Output the (x, y) coordinate of the center of the cell containing the given text.  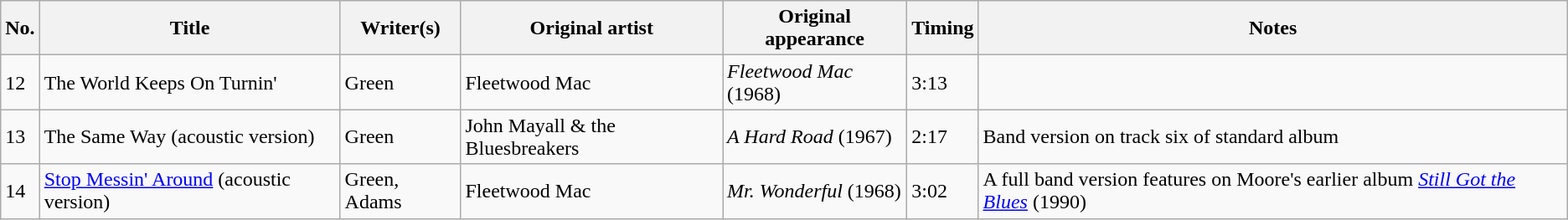
2:17 (943, 137)
Stop Messin' Around (acoustic version) (189, 191)
John Mayall & the Bluesbreakers (591, 137)
The Same Way (acoustic version) (189, 137)
A Hard Road (1967) (815, 137)
14 (20, 191)
No. (20, 28)
3:13 (943, 82)
Writer(s) (400, 28)
Notes (1273, 28)
The World Keeps On Turnin' (189, 82)
Timing (943, 28)
Original appearance (815, 28)
3:02 (943, 191)
Band version on track six of standard album (1273, 137)
12 (20, 82)
Mr. Wonderful (1968) (815, 191)
Fleetwood Mac (1968) (815, 82)
13 (20, 137)
Original artist (591, 28)
Green, Adams (400, 191)
A full band version features on Moore's earlier album Still Got the Blues (1990) (1273, 191)
Title (189, 28)
